Search for the cell housing the specified text and yield its (x, y) center coordinate. 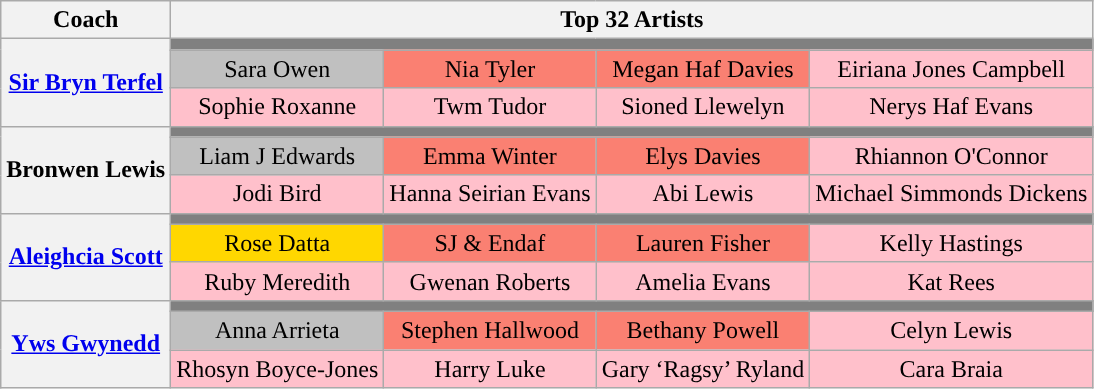
Cara Braia (952, 369)
Abi Lewis (703, 194)
Hanna Seirian Evans (490, 194)
Gary ‘Ragsy’ Ryland (703, 369)
Rhiannon O'Connor (952, 156)
Stephen Hallwood (490, 330)
Bronwen Lewis (86, 170)
Sioned Llewelyn (703, 107)
Harry Luke (490, 369)
Coach (86, 20)
Gwenan Roberts (490, 281)
Elys Davies (703, 156)
Liam J Edwards (278, 156)
Rhosyn Boyce-Jones (278, 369)
Yws Gwynedd (86, 344)
Twm Tudor (490, 107)
Kat Rees (952, 281)
Emma Winter (490, 156)
Rose Datta (278, 243)
Top 32 Artists (632, 20)
Bethany Powell (703, 330)
Amelia Evans (703, 281)
Celyn Lewis (952, 330)
Anna Arrieta (278, 330)
Megan Haf Davies (703, 69)
Nia Tyler (490, 69)
Ruby Meredith (278, 281)
SJ & Endaf (490, 243)
Lauren Fisher (703, 243)
Sir Bryn Terfel (86, 82)
Kelly Hastings (952, 243)
Michael Simmonds Dickens (952, 194)
Aleighcia Scott (86, 256)
Nerys Haf Evans (952, 107)
Sara Owen (278, 69)
Jodi Bird (278, 194)
Sophie Roxanne (278, 107)
Eiriana Jones Campbell (952, 69)
